Capture the cell that displays the provided text and extract its [x, y] central coordinate. 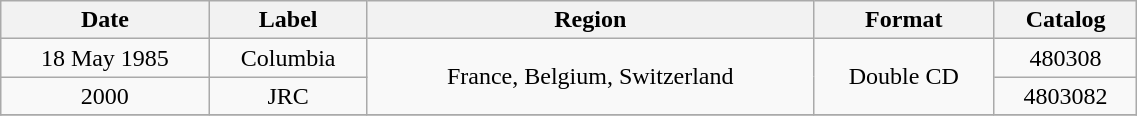
JRC [288, 96]
Catalog [1065, 20]
Date [105, 20]
Columbia [288, 58]
4803082 [1065, 96]
France, Belgium, Switzerland [590, 77]
2000 [105, 96]
480308 [1065, 58]
Label [288, 20]
Region [590, 20]
Double CD [904, 77]
18 May 1985 [105, 58]
Format [904, 20]
